Pinpoint the cell where the given text exists, returning its [X, Y] midpoint coordinate. 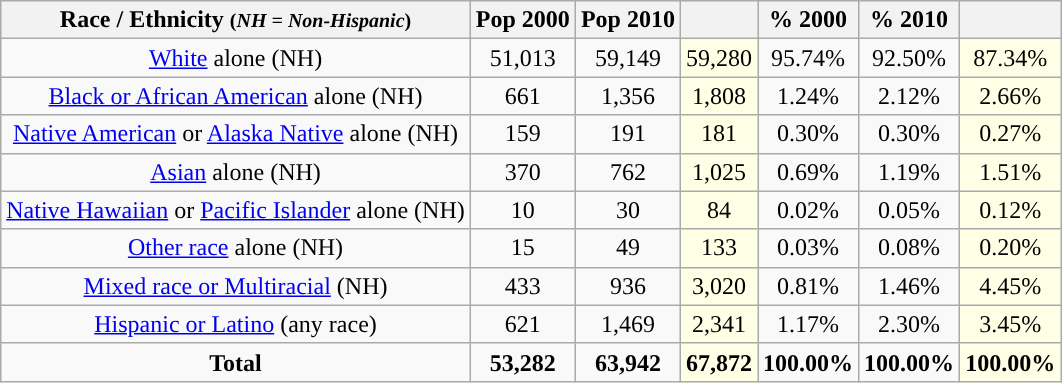
433 [522, 286]
0.03% [808, 248]
Race / Ethnicity (NH = Non-Hispanic) [236, 20]
% 2000 [808, 20]
1,469 [628, 324]
621 [522, 324]
181 [718, 134]
84 [718, 210]
0.12% [1010, 210]
10 [522, 210]
370 [522, 172]
Asian alone (NH) [236, 172]
0.27% [1010, 134]
0.08% [910, 248]
1.17% [808, 324]
133 [718, 248]
87.34% [1010, 58]
936 [628, 286]
Pop 2000 [522, 20]
Hispanic or Latino (any race) [236, 324]
63,942 [628, 362]
0.81% [808, 286]
3,020 [718, 286]
Other race alone (NH) [236, 248]
4.45% [1010, 286]
53,282 [522, 362]
159 [522, 134]
Native American or Alaska Native alone (NH) [236, 134]
1.19% [910, 172]
1.24% [808, 96]
0.69% [808, 172]
1,808 [718, 96]
1.51% [1010, 172]
1,025 [718, 172]
% 2010 [910, 20]
2,341 [718, 324]
51,013 [522, 58]
0.02% [808, 210]
1,356 [628, 96]
2.66% [1010, 96]
15 [522, 248]
Native Hawaiian or Pacific Islander alone (NH) [236, 210]
95.74% [808, 58]
30 [628, 210]
White alone (NH) [236, 58]
0.05% [910, 210]
Black or African American alone (NH) [236, 96]
Pop 2010 [628, 20]
3.45% [1010, 324]
59,280 [718, 58]
2.12% [910, 96]
0.20% [1010, 248]
762 [628, 172]
2.30% [910, 324]
49 [628, 248]
661 [522, 96]
Total [236, 362]
92.50% [910, 58]
Mixed race or Multiracial (NH) [236, 286]
59,149 [628, 58]
191 [628, 134]
1.46% [910, 286]
67,872 [718, 362]
